Detect which cell encompasses the target text, then output its [x, y] center coordinate. 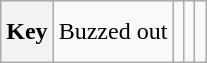
Buzzed out [113, 32]
Key [27, 32]
